Detect which cell encompasses the target text, then output its (x, y) center coordinate. 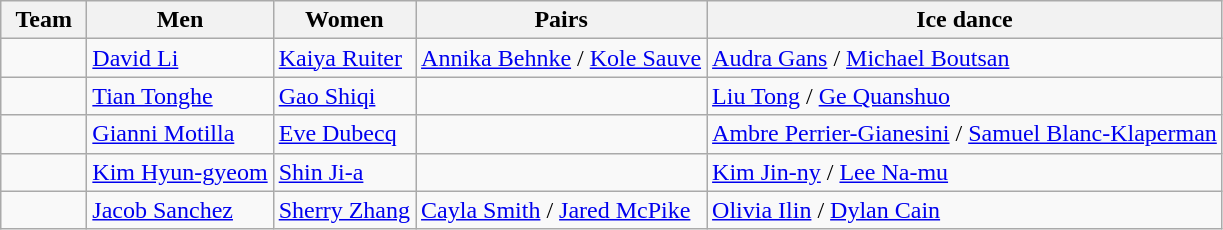
Cayla Smith / Jared McPike (562, 210)
Ice dance (965, 20)
Kaiya Ruiter (344, 58)
Sherry Zhang (344, 210)
Kim Hyun-gyeom (180, 172)
Team (44, 20)
Liu Tong / Ge Quanshuo (965, 96)
Eve Dubecq (344, 134)
David Li (180, 58)
Jacob Sanchez (180, 210)
Gianni Motilla (180, 134)
Annika Behnke / Kole Sauve (562, 58)
Kim Jin-ny / Lee Na-mu (965, 172)
Women (344, 20)
Shin Ji-a (344, 172)
Audra Gans / Michael Boutsan (965, 58)
Gao Shiqi (344, 96)
Pairs (562, 20)
Ambre Perrier-Gianesini / Samuel Blanc-Klaperman (965, 134)
Tian Tonghe (180, 96)
Men (180, 20)
Olivia Ilin / Dylan Cain (965, 210)
